Pinpoint the cell where the given text exists, returning its [X, Y] midpoint coordinate. 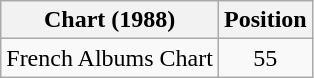
French Albums Chart [110, 58]
Position [265, 20]
55 [265, 58]
Chart (1988) [110, 20]
